Pinpoint the cell where the given text exists, returning its (x, y) midpoint coordinate. 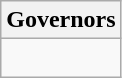
Governors (61, 20)
